Identify which cell holds the provided text, then report its (X, Y) central coordinate. 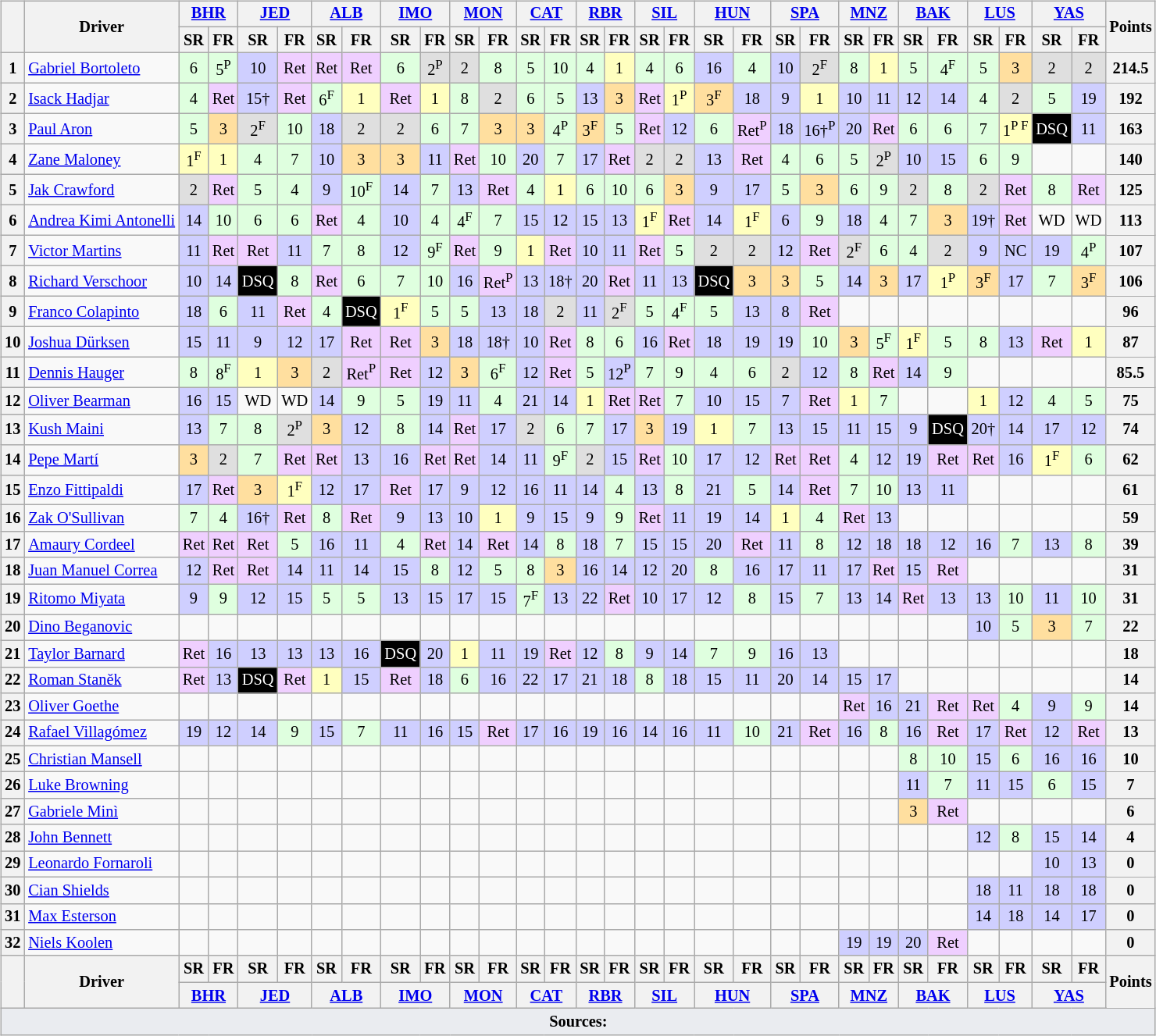
32 (12, 943)
Sources: (578, 1022)
107 (1130, 251)
214.5 (1130, 69)
20† (983, 429)
Max Esterson (102, 917)
28 (12, 838)
26 (12, 785)
62 (1130, 459)
Victor Martins (102, 251)
5P (223, 69)
Taylor Barnard (102, 654)
Franco Colapinto (102, 312)
Richard Verschoor (102, 281)
Christian Mansell (102, 759)
87 (1130, 342)
Jak Crawford (102, 190)
7F (530, 600)
Gabriel Bortoleto (102, 69)
85.5 (1130, 372)
Leonardo Fornaroli (102, 864)
Gabriele Minì (102, 811)
19† (983, 220)
29 (12, 864)
12P (619, 372)
8F (223, 372)
15† (258, 98)
59 (1130, 518)
Pepe Martí (102, 459)
Oliver Bearman (102, 401)
John Bennett (102, 838)
39 (1130, 545)
Cian Shields (102, 890)
Isack Hadjar (102, 98)
5F (883, 342)
Dino Beganovic (102, 628)
140 (1130, 159)
27 (12, 811)
16†P (820, 130)
Niels Koolen (102, 943)
1P F (1015, 130)
Rafael Villagómez (102, 733)
10F (361, 190)
74 (1130, 429)
75 (1130, 401)
Zak O'Sullivan (102, 518)
Ritomo Miyata (102, 600)
96 (1130, 312)
Kush Maini (102, 429)
Oliver Goethe (102, 707)
125 (1130, 190)
Zane Maloney (102, 159)
30 (12, 890)
192 (1130, 98)
24 (12, 733)
NC (1015, 251)
106 (1130, 281)
61 (1130, 490)
Paul Aron (102, 130)
Enzo Fittipaldi (102, 490)
Andrea Kimi Antonelli (102, 220)
25 (12, 759)
Amaury Cordeel (102, 545)
Dennis Hauger (102, 372)
Juan Manuel Correa (102, 571)
Joshua Dürksen (102, 342)
Luke Browning (102, 785)
16† (258, 518)
Roman Staněk (102, 680)
163 (1130, 130)
113 (1130, 220)
23 (12, 707)
